Capture the cell that displays the provided text and extract its (x, y) central coordinate. 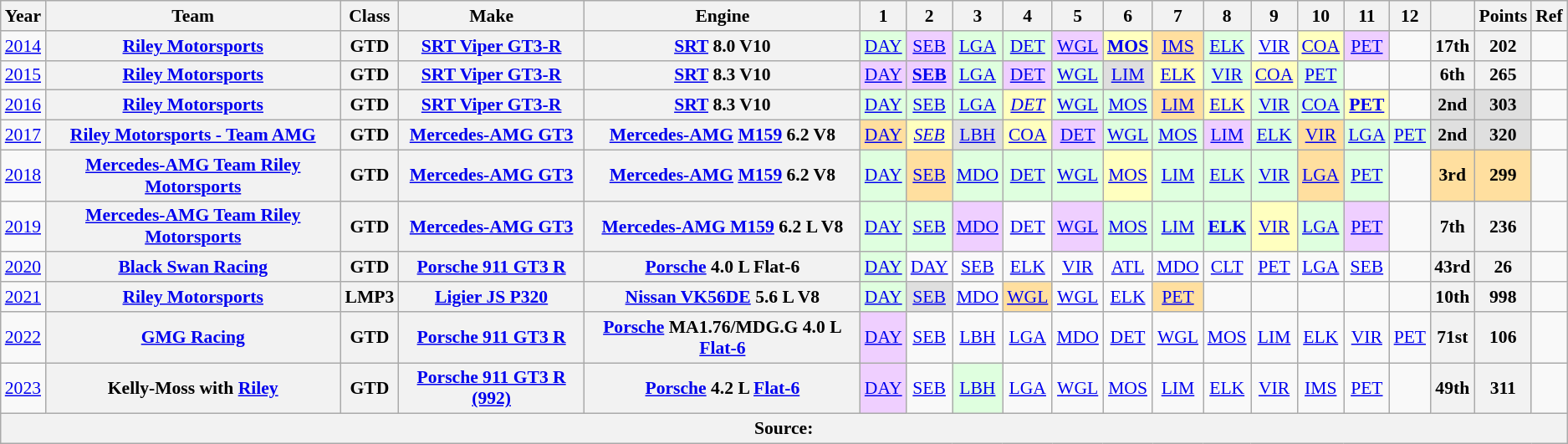
Ligier JS P320 (492, 297)
106 (1503, 338)
5 (1077, 16)
Mercedes-AMG M159 6.2 L V8 (723, 226)
Make (492, 16)
LMP3 (370, 297)
3rd (1452, 176)
2019 (23, 226)
2018 (23, 176)
265 (1503, 75)
2014 (23, 46)
Black Swan Racing (192, 268)
6 (1127, 16)
8 (1228, 16)
9 (1274, 16)
SRT 8.0 V10 (723, 46)
7th (1452, 226)
Team (192, 16)
43rd (1452, 268)
Ref (1549, 16)
Class (370, 16)
Porsche 911 GT3 R (992) (492, 388)
71st (1452, 338)
2022 (23, 338)
10 (1320, 16)
12 (1410, 16)
17th (1452, 46)
4 (1027, 16)
10th (1452, 297)
Kelly-Moss with Riley (192, 388)
2017 (23, 135)
CLT (1228, 268)
Nissan VK56DE 5.6 L V8 (723, 297)
GMG Racing (192, 338)
49th (1452, 388)
Points (1503, 16)
Porsche MA1.76/MDG.G 4.0 L Flat-6 (723, 338)
2020 (23, 268)
3 (978, 16)
2021 (23, 297)
2015 (23, 75)
303 (1503, 105)
2 (930, 16)
26 (1503, 268)
Porsche 4.2 L Flat-6 (723, 388)
7 (1177, 16)
Porsche 4.0 L Flat-6 (723, 268)
11 (1366, 16)
998 (1503, 297)
Year (23, 16)
Riley Motorsports - Team AMG (192, 135)
Engine (723, 16)
Source: (784, 429)
202 (1503, 46)
6th (1452, 75)
2023 (23, 388)
320 (1503, 135)
236 (1503, 226)
1 (883, 16)
311 (1503, 388)
299 (1503, 176)
ATL (1127, 268)
2016 (23, 105)
